Capture the cell that displays the provided text and extract its [x, y] central coordinate. 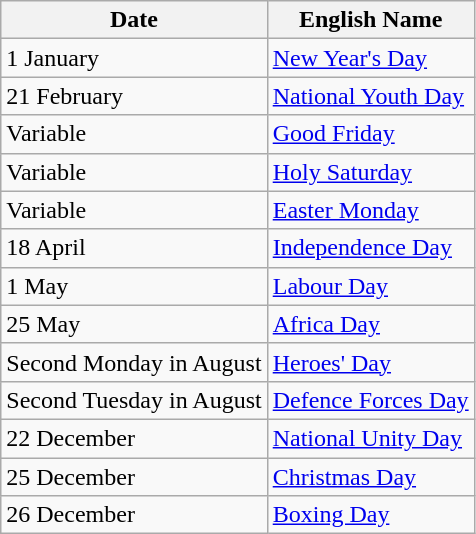
Date [134, 20]
Easter Monday [370, 210]
English Name [370, 20]
Labour Day [370, 286]
26 December [134, 515]
Holy Saturday [370, 172]
Christmas Day [370, 477]
Boxing Day [370, 515]
Second Monday in August [134, 362]
Good Friday [370, 134]
25 December [134, 477]
New Year's Day [370, 58]
18 April [134, 248]
Second Tuesday in August [134, 400]
Heroes' Day [370, 362]
21 February [134, 96]
Independence Day [370, 248]
National Unity Day [370, 438]
Defence Forces Day [370, 400]
1 January [134, 58]
1 May [134, 286]
Africa Day [370, 324]
25 May [134, 324]
22 December [134, 438]
National Youth Day [370, 96]
